Return (X, Y) of the center of cell containing provided text 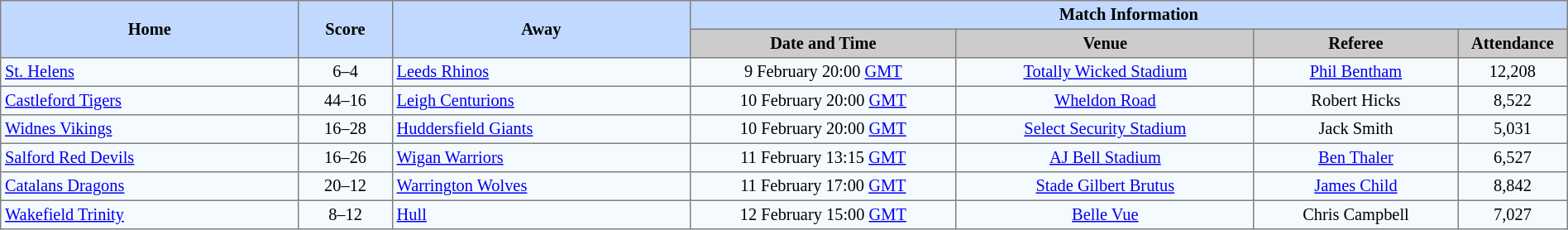
Wigan Warriors (541, 157)
Leeds Rhinos (541, 72)
7,027 (1513, 214)
Phil Bentham (1355, 72)
AJ Bell Stadium (1105, 157)
Salford Red Devils (150, 157)
20–12 (346, 186)
Home (150, 30)
Select Security Stadium (1105, 129)
11 February 13:15 GMT (823, 157)
6–4 (346, 72)
Huddersfield Giants (541, 129)
Attendance (1513, 43)
44–16 (346, 100)
Widnes Vikings (150, 129)
5,031 (1513, 129)
Referee (1355, 43)
Leigh Centurions (541, 100)
Away (541, 30)
St. Helens (150, 72)
James Child (1355, 186)
12,208 (1513, 72)
Match Information (1128, 15)
Robert Hicks (1355, 100)
Wheldon Road (1105, 100)
12 February 15:00 GMT (823, 214)
Totally Wicked Stadium (1105, 72)
11 February 17:00 GMT (823, 186)
Castleford Tigers (150, 100)
8–12 (346, 214)
Catalans Dragons (150, 186)
Belle Vue (1105, 214)
Date and Time (823, 43)
Hull (541, 214)
Venue (1105, 43)
Stade Gilbert Brutus (1105, 186)
16–26 (346, 157)
16–28 (346, 129)
9 February 20:00 GMT (823, 72)
6,527 (1513, 157)
8,522 (1513, 100)
Warrington Wolves (541, 186)
Chris Campbell (1355, 214)
Jack Smith (1355, 129)
Wakefield Trinity (150, 214)
Ben Thaler (1355, 157)
8,842 (1513, 186)
Score (346, 30)
